Locate the cell with the specified text and output its (x, y) center coordinate. 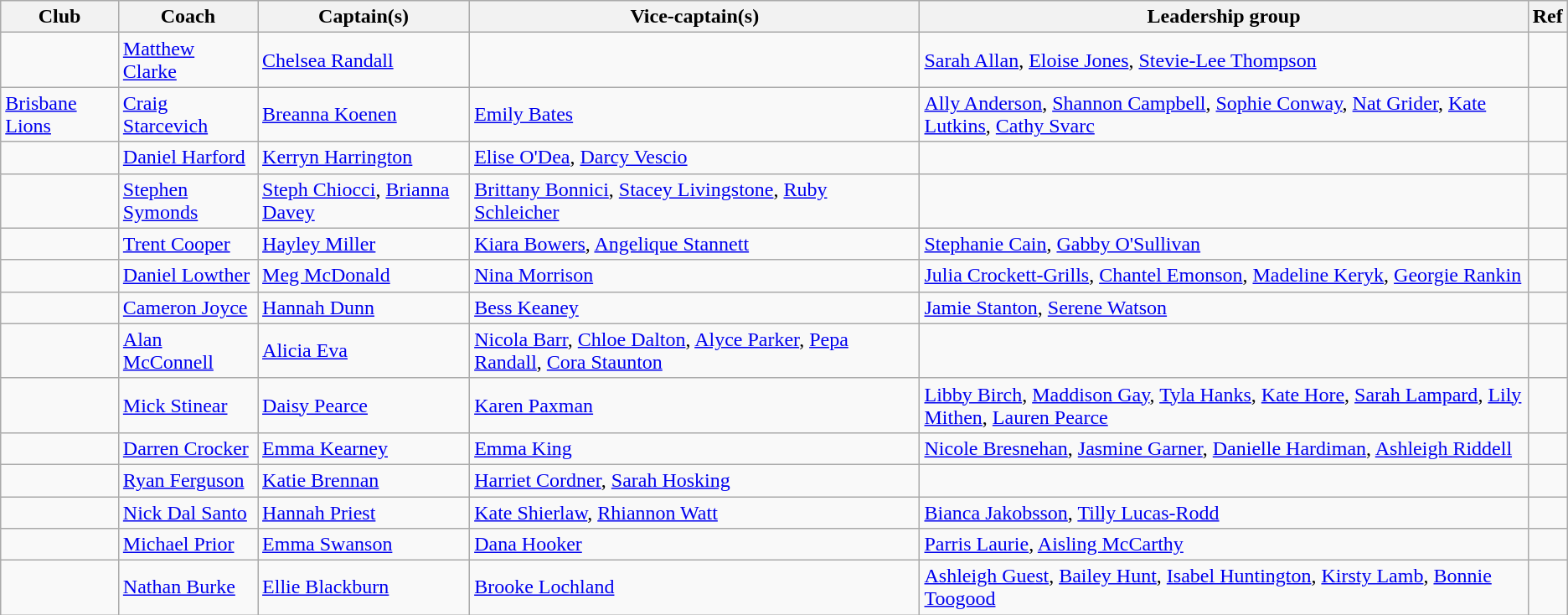
Ashleigh Guest, Bailey Hunt, Isabel Huntington, Kirsty Lamb, Bonnie Toogood (1224, 588)
Ellie Blackburn (364, 588)
Brisbane Lions (60, 114)
Daisy Pearce (364, 406)
Club (60, 17)
Bianca Jakobsson, Tilly Lucas-Rodd (1224, 512)
Darren Crocker (188, 448)
Karen Paxman (695, 406)
Hannah Dunn (364, 307)
Hannah Priest (364, 512)
Emma Kearney (364, 448)
Ally Anderson, Shannon Campbell, Sophie Conway, Nat Grider, Kate Lutkins, Cathy Svarc (1224, 114)
Julia Crockett-Grills, Chantel Emonson, Madeline Keryk, Georgie Rankin (1224, 276)
Cameron Joyce (188, 307)
Alan McConnell (188, 350)
Brittany Bonnici, Stacey Livingstone, Ruby Schleicher (695, 201)
Bess Keaney (695, 307)
Nicola Barr, Chloe Dalton, Alyce Parker, Pepa Randall, Cora Staunton (695, 350)
Mick Stinear (188, 406)
Ryan Ferguson (188, 480)
Chelsea Randall (364, 60)
Kate Shierlaw, Rhiannon Watt (695, 512)
Nina Morrison (695, 276)
Daniel Lowther (188, 276)
Sarah Allan, Eloise Jones, Stevie-Lee Thompson (1224, 60)
Meg McDonald (364, 276)
Jamie Stanton, Serene Watson (1224, 307)
Emma Swanson (364, 545)
Nick Dal Santo (188, 512)
Stephanie Cain, Gabby O'Sullivan (1224, 244)
Emily Bates (695, 114)
Parris Laurie, Aisling McCarthy (1224, 545)
Katie Brennan (364, 480)
Alicia Eva (364, 350)
Vice-captain(s) (695, 17)
Nathan Burke (188, 588)
Breanna Koenen (364, 114)
Hayley Miller (364, 244)
Kerryn Harrington (364, 158)
Emma King (695, 448)
Michael Prior (188, 545)
Dana Hooker (695, 545)
Harriet Cordner, Sarah Hosking (695, 480)
Stephen Symonds (188, 201)
Brooke Lochland (695, 588)
Kiara Bowers, Angelique Stannett (695, 244)
Craig Starcevich (188, 114)
Matthew Clarke (188, 60)
Daniel Harford (188, 158)
Captain(s) (364, 17)
Elise O'Dea, Darcy Vescio (695, 158)
Steph Chiocci, Brianna Davey (364, 201)
Coach (188, 17)
Leadership group (1224, 17)
Trent Cooper (188, 244)
Libby Birch, Maddison Gay, Tyla Hanks, Kate Hore, Sarah Lampard, Lily Mithen, Lauren Pearce (1224, 406)
Nicole Bresnehan, Jasmine Garner, Danielle Hardiman, Ashleigh Riddell (1224, 448)
Ref (1548, 17)
